Return the [x, y] coordinate for the center point of the cell that contains the specified text.  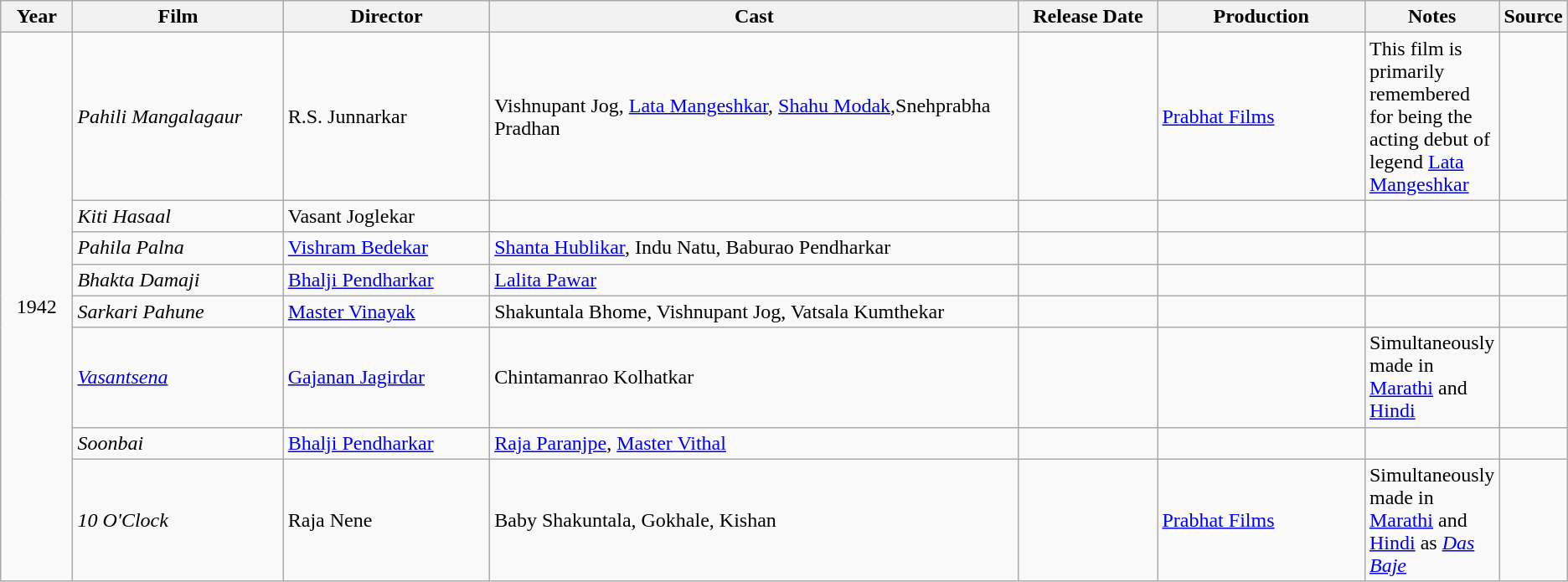
Bhakta Damaji [178, 280]
Shanta Hublikar, Indu Natu, Baburao Pendharkar [754, 248]
10 O'Clock [178, 520]
Vishram Bedekar [386, 248]
Sarkari Pahune [178, 312]
Pahili Mangalagaur [178, 116]
Pahila Palna [178, 248]
R.S. Junnarkar [386, 116]
Lalita Pawar [754, 280]
Vasantsena [178, 377]
Baby Shakuntala, Gokhale, Kishan [754, 520]
Kiti Hasaal [178, 216]
Raja Paranjpe, Master Vithal [754, 443]
Raja Nene [386, 520]
Source [1533, 17]
Soonbai [178, 443]
Film [178, 17]
1942 [37, 307]
Vishnupant Jog, Lata Mangeshkar, Shahu Modak,Snehprabha Pradhan [754, 116]
Gajanan Jagirdar [386, 377]
Vasant Joglekar [386, 216]
Simultaneously made in Marathi and Hindi [1431, 377]
This film is primarily remembered for being the acting debut of legend Lata Mangeshkar [1431, 116]
Year [37, 17]
Chintamanrao Kolhatkar [754, 377]
Release Date [1088, 17]
Simultaneously made in Marathi and Hindi as Das Baje [1431, 520]
Cast [754, 17]
Notes [1431, 17]
Master Vinayak [386, 312]
Production [1261, 17]
Shakuntala Bhome, Vishnupant Jog, Vatsala Kumthekar [754, 312]
Director [386, 17]
